Scan for the cell matching the given text and deliver its (x, y) coordinate at center. 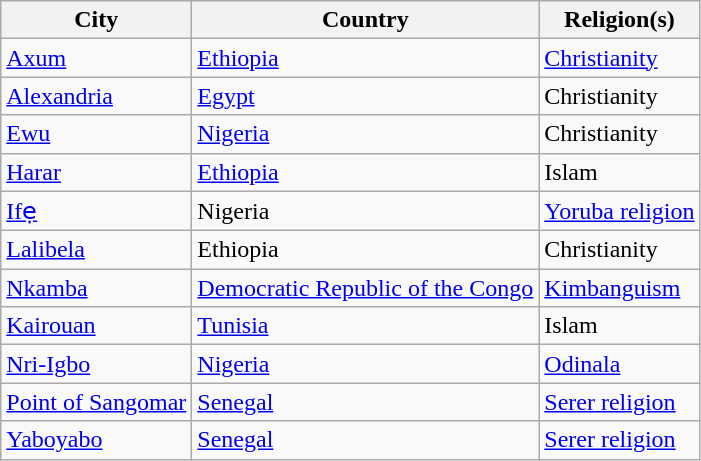
Point of Sangomar (96, 402)
Ewu (96, 134)
Harar (96, 172)
City (96, 20)
Odinala (620, 364)
Nkamba (96, 288)
Country (366, 20)
Kimbanguism (620, 288)
Alexandria (96, 96)
Democratic Republic of the Congo (366, 288)
Nri-Igbo (96, 364)
Axum (96, 58)
Ifẹ (96, 211)
Lalibela (96, 250)
Yaboyabo (96, 440)
Kairouan (96, 326)
Religion(s) (620, 20)
Tunisia (366, 326)
Yoruba religion (620, 211)
Egypt (366, 96)
